Pinpoint the cell where the given text exists, returning its [X, Y] midpoint coordinate. 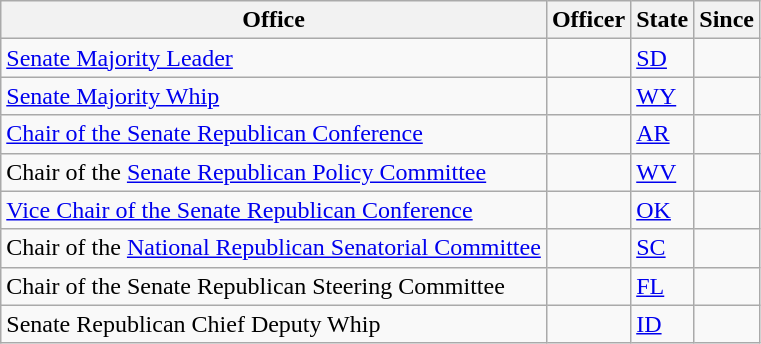
SC [662, 248]
Chair of the Senate Republican Steering Committee [274, 286]
AR [662, 134]
SD [662, 58]
ID [662, 324]
FL [662, 286]
Senate Majority Leader [274, 58]
State [662, 20]
OK [662, 210]
Senate Republican Chief Deputy Whip [274, 324]
Chair of the National Republican Senatorial Committee [274, 248]
Senate Majority Whip [274, 96]
Officer [588, 20]
Chair of the Senate Republican Conference [274, 134]
Office [274, 20]
Chair of the Senate Republican Policy Committee [274, 172]
WV [662, 172]
Since [727, 20]
Vice Chair of the Senate Republican Conference [274, 210]
WY [662, 96]
